Identify which cell holds the provided text, then report its [X, Y] central coordinate. 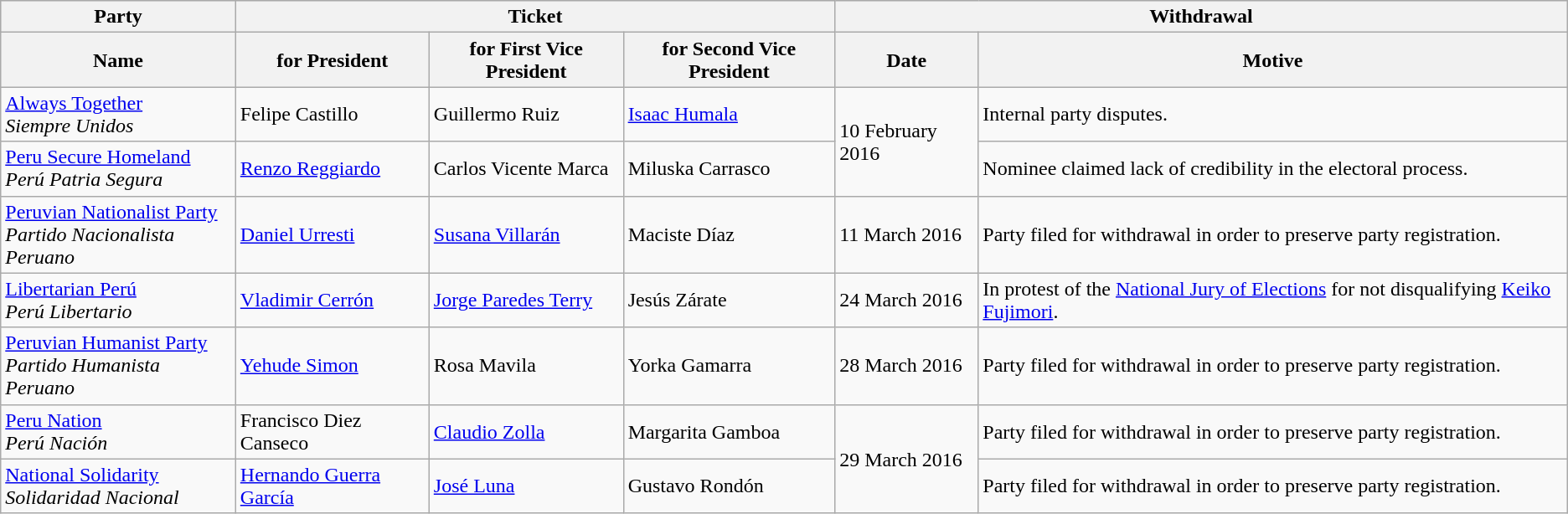
Miluska Carrasco [729, 169]
Renzo Reggiardo [332, 169]
José Luna [526, 486]
Name [119, 60]
Carlos Vicente Marca [526, 169]
Party [119, 17]
Susana Villarán [526, 234]
10 February 2016 [906, 141]
24 March 2016 [906, 300]
Felipe Castillo [332, 114]
Vladimir Cerrón [332, 300]
for Second Vice President [729, 60]
Jesús Zárate [729, 300]
Date [906, 60]
for President [332, 60]
Daniel Urresti [332, 234]
Motive [1273, 60]
Claudio Zolla [526, 432]
Margarita Gamboa [729, 432]
Withdrawal [1201, 17]
Peruvian Humanist Party Partido Humanista Peruano [119, 366]
Yorka Gamarra [729, 366]
Always Together Siempre Unidos [119, 114]
11 March 2016 [906, 234]
Libertarian Perú Perú Libertario [119, 300]
Francisco Diez Canseco [332, 432]
Peru Nation Perú Nación [119, 432]
Ticket [534, 17]
Nominee claimed lack of credibility in the electoral process. [1273, 169]
Peruvian Nationalist Party Partido Nacionalista Peruano [119, 234]
for First Vice President [526, 60]
29 March 2016 [906, 459]
National Solidarity Solidaridad Nacional [119, 486]
Maciste Díaz [729, 234]
Hernando Guerra García [332, 486]
28 March 2016 [906, 366]
Guillermo Ruiz [526, 114]
Jorge Paredes Terry [526, 300]
Gustavo Rondón [729, 486]
Rosa Mavila [526, 366]
Peru Secure Homeland Perú Patria Segura [119, 169]
In protest of the National Jury of Elections for not disqualifying Keiko Fujimori. [1273, 300]
Internal party disputes. [1273, 114]
Yehude Simon [332, 366]
Isaac Humala [729, 114]
